Search for the cell housing the specified text and yield its (x, y) center coordinate. 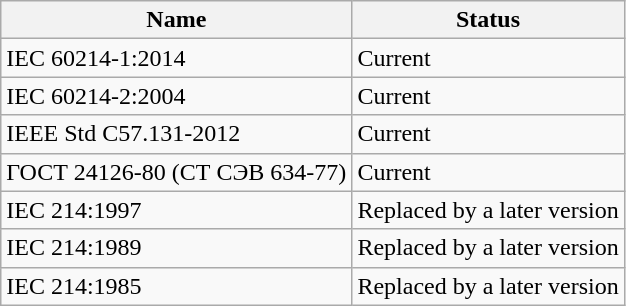
ГОСТ 24126-80 (СТ СЭВ 634-77) (176, 172)
IEEE Std C57.131-2012 (176, 134)
IEC 214:1989 (176, 248)
Name (176, 20)
Status (488, 20)
IEC 214:1985 (176, 286)
IEC 214:1997 (176, 210)
IEC 60214-1:2014 (176, 58)
IEC 60214-2:2004 (176, 96)
